From the cell containing the given text, extract its center point as [X, Y] coordinate. 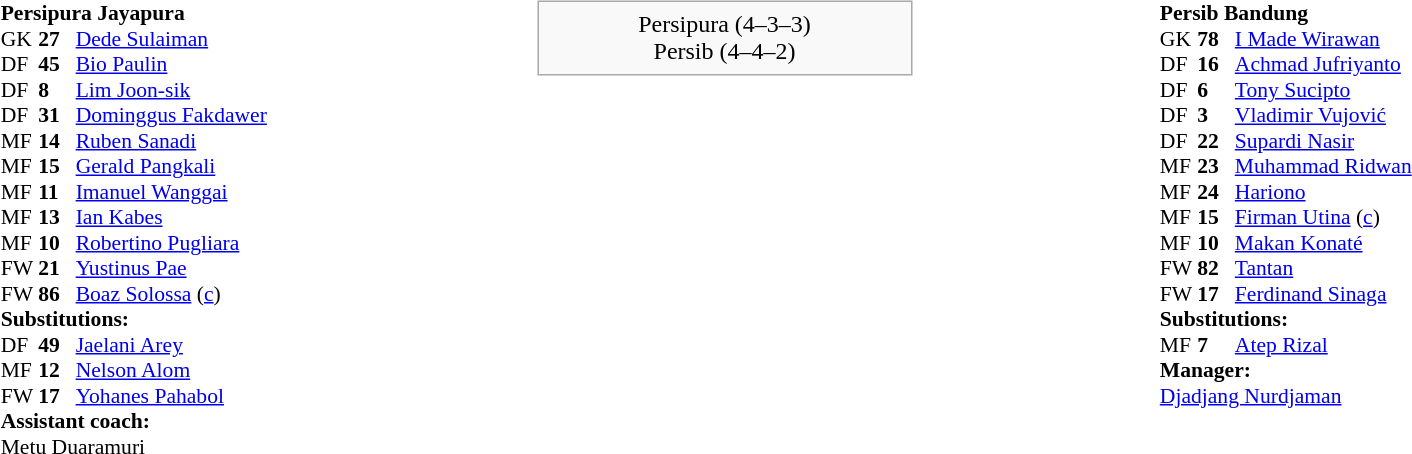
31 [57, 115]
Persib Bandung [1286, 13]
23 [1216, 167]
21 [57, 269]
Nelson Alom [172, 371]
Tantan [1324, 269]
Imanuel Wanggai [172, 192]
82 [1216, 269]
Firman Utina (c) [1324, 217]
Tony Sucipto [1324, 90]
22 [1216, 141]
Hariono [1324, 192]
Achmad Jufriyanto [1324, 65]
45 [57, 65]
8 [57, 90]
14 [57, 141]
I Made Wirawan [1324, 39]
6 [1216, 90]
Djadjang Nurdjaman [1286, 396]
Muhammad Ridwan [1324, 167]
3 [1216, 115]
86 [57, 294]
78 [1216, 39]
Persipura Jayapura [134, 13]
Yustinus Pae [172, 269]
Ian Kabes [172, 217]
Makan Konaté [1324, 243]
Yohanes Pahabol [172, 396]
49 [57, 345]
Persipura (4–3–3) Persib (4–4–2) [724, 38]
Vladimir Vujović [1324, 115]
Lim Joon-sik [172, 90]
Atep Rizal [1324, 345]
24 [1216, 192]
12 [57, 371]
27 [57, 39]
Gerald Pangkali [172, 167]
Ferdinand Sinaga [1324, 294]
Jaelani Arey [172, 345]
Boaz Solossa (c) [172, 294]
Dede Sulaiman [172, 39]
16 [1216, 65]
13 [57, 217]
Manager: [1286, 371]
Robertino Pugliara [172, 243]
Dominggus Fakdawer [172, 115]
Supardi Nasir [1324, 141]
Bio Paulin [172, 65]
11 [57, 192]
Ruben Sanadi [172, 141]
7 [1216, 345]
Assistant coach: [134, 421]
